Search for the cell housing the specified text and yield its (X, Y) center coordinate. 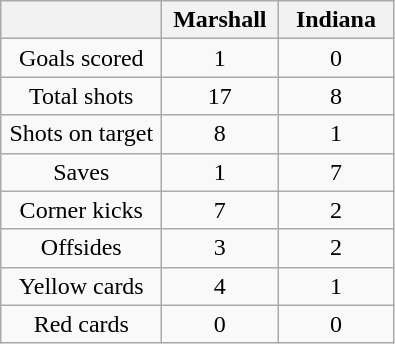
Total shots (82, 96)
4 (220, 286)
17 (220, 96)
3 (220, 248)
Offsides (82, 248)
Shots on target (82, 134)
Corner kicks (82, 210)
Marshall (220, 20)
Red cards (82, 324)
Goals scored (82, 58)
Indiana (336, 20)
Yellow cards (82, 286)
Saves (82, 172)
